Output the (X, Y) coordinate of the center of the cell containing the given text.  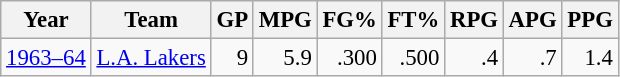
1963–64 (46, 58)
PPG (590, 20)
MPG (285, 20)
.7 (532, 58)
APG (532, 20)
GP (232, 20)
Year (46, 20)
FG% (350, 20)
1.4 (590, 58)
Team (151, 20)
FT% (414, 20)
.500 (414, 58)
5.9 (285, 58)
L.A. Lakers (151, 58)
9 (232, 58)
.300 (350, 58)
RPG (474, 20)
.4 (474, 58)
